Search for the cell housing the specified text and yield its (X, Y) center coordinate. 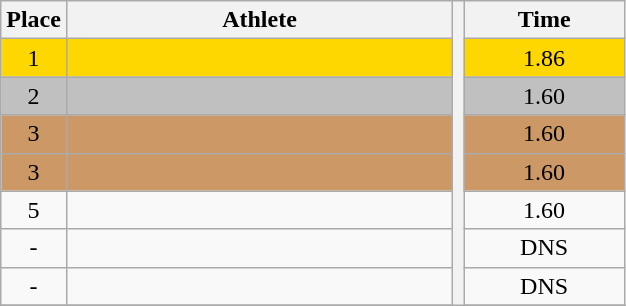
1 (34, 58)
5 (34, 210)
Time (544, 20)
2 (34, 96)
Place (34, 20)
1.86 (544, 58)
Athlete (259, 20)
